For the text-containing cell, return its midpoint in (x, y) coordinate format. 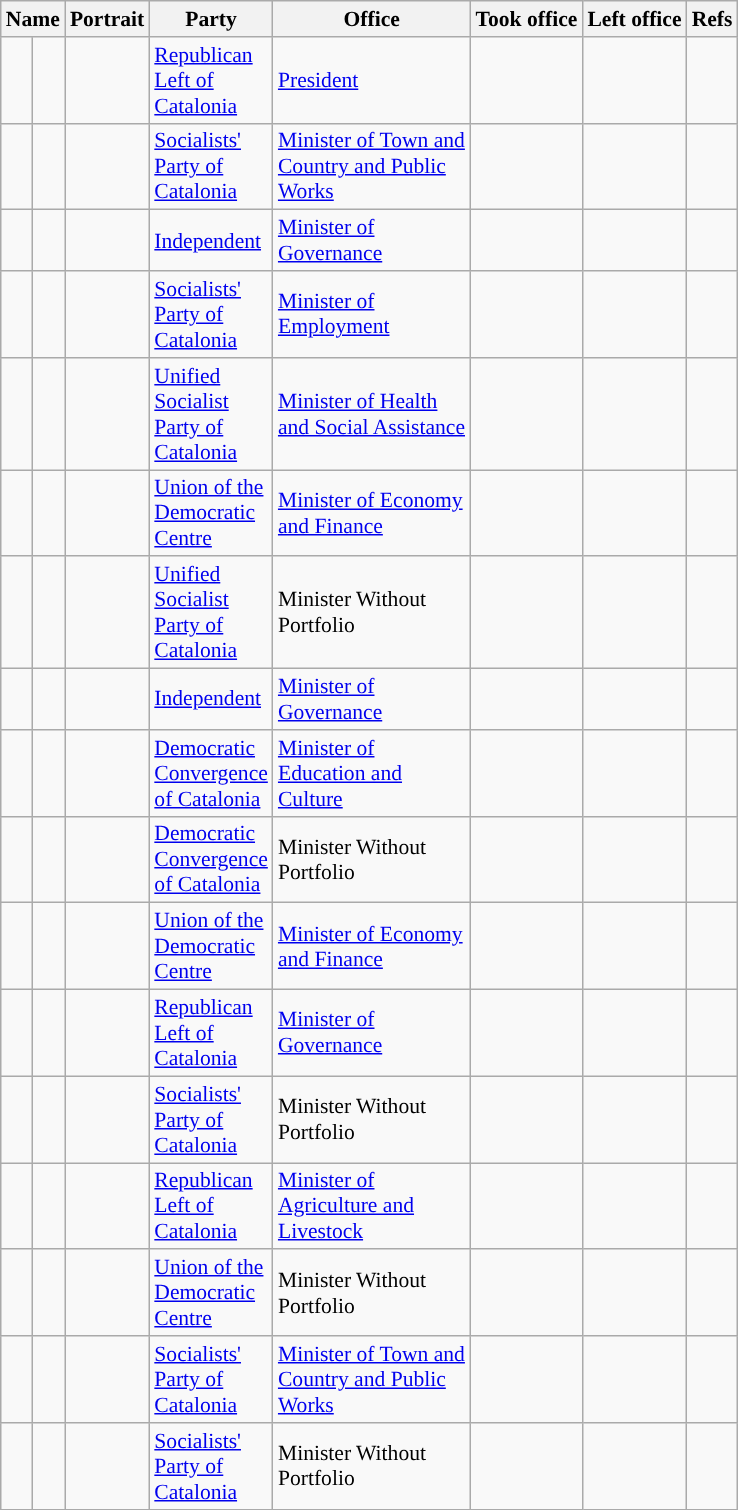
Minister of Education and Culture (372, 774)
Refs (712, 19)
Name (33, 19)
Office (372, 19)
Minister of Health and Social Assistance (372, 414)
Left office (634, 19)
Took office (527, 19)
Party (211, 19)
Minister of Employment (372, 314)
Minister of Agriculture and Livestock (372, 1206)
President (372, 80)
Portrait (107, 19)
